Find where the given text appears and provide that cell's center as [X, Y] coordinate. 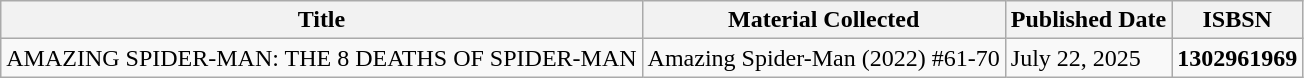
ISBSN [1238, 20]
Title [322, 20]
1302961969 [1238, 58]
July 22, 2025 [1088, 58]
Amazing Spider-Man (2022) #61-70 [824, 58]
AMAZING SPIDER-MAN: THE 8 DEATHS OF SPIDER-MAN [322, 58]
Material Collected [824, 20]
Published Date [1088, 20]
